Output the [X, Y] coordinate of the center of the cell containing the given text.  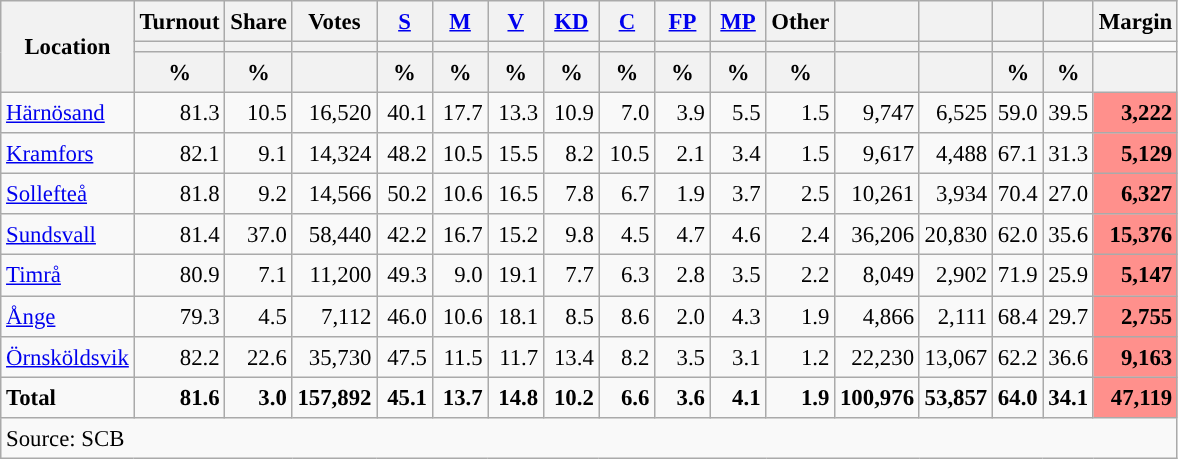
3.7 [738, 194]
3.0 [258, 398]
Location [68, 47]
47,119 [1135, 398]
157,892 [334, 398]
40.1 [405, 114]
6.7 [627, 194]
67.1 [1018, 154]
18.1 [516, 316]
79.3 [180, 316]
36.6 [1068, 356]
Share [258, 22]
14,566 [334, 194]
4.7 [683, 234]
35,730 [334, 356]
36,206 [878, 234]
81.8 [180, 194]
19.1 [516, 276]
9,163 [1135, 356]
Total [68, 398]
13.7 [460, 398]
4.6 [738, 234]
Sundsvall [68, 234]
82.2 [180, 356]
V [516, 22]
C [627, 22]
2,111 [956, 316]
53,857 [956, 398]
9,617 [878, 154]
7.7 [571, 276]
8.6 [627, 316]
13.4 [571, 356]
Sollefteå [68, 194]
81.4 [180, 234]
7.8 [571, 194]
9.0 [460, 276]
27.0 [1068, 194]
2.5 [800, 194]
13,067 [956, 356]
81.3 [180, 114]
S [405, 22]
16.7 [460, 234]
M [460, 22]
42.2 [405, 234]
Timrå [68, 276]
Ånge [68, 316]
2.4 [800, 234]
81.6 [180, 398]
39.5 [1068, 114]
3.4 [738, 154]
46.0 [405, 316]
Turnout [180, 22]
10,261 [878, 194]
62.0 [1018, 234]
4.1 [738, 398]
4,866 [878, 316]
100,976 [878, 398]
2.2 [800, 276]
15.5 [516, 154]
11.5 [460, 356]
17.7 [460, 114]
5.5 [738, 114]
59.0 [1018, 114]
22,230 [878, 356]
Votes [334, 22]
5,129 [1135, 154]
15.2 [516, 234]
15,376 [1135, 234]
13.3 [516, 114]
70.4 [1018, 194]
KD [571, 22]
9.8 [571, 234]
2.0 [683, 316]
22.6 [258, 356]
48.2 [405, 154]
10.9 [571, 114]
9.2 [258, 194]
16,520 [334, 114]
Örnsköldsvik [68, 356]
64.0 [1018, 398]
62.2 [1018, 356]
20,830 [956, 234]
7.1 [258, 276]
2.8 [683, 276]
10.2 [571, 398]
6,525 [956, 114]
6.6 [627, 398]
2.1 [683, 154]
2,755 [1135, 316]
50.2 [405, 194]
9,747 [878, 114]
14.8 [516, 398]
8.5 [571, 316]
68.4 [1018, 316]
82.1 [180, 154]
FP [683, 22]
3.1 [738, 356]
3,934 [956, 194]
5,147 [1135, 276]
6,327 [1135, 194]
MP [738, 22]
Margin [1135, 22]
4.3 [738, 316]
3.6 [683, 398]
29.7 [1068, 316]
8,049 [878, 276]
11,200 [334, 276]
37.0 [258, 234]
71.9 [1018, 276]
Kramfors [68, 154]
9.1 [258, 154]
16.5 [516, 194]
34.1 [1068, 398]
Source: SCB [590, 438]
3.9 [683, 114]
49.3 [405, 276]
14,324 [334, 154]
25.9 [1068, 276]
Härnösand [68, 114]
45.1 [405, 398]
4,488 [956, 154]
6.3 [627, 276]
3,222 [1135, 114]
11.7 [516, 356]
7,112 [334, 316]
58,440 [334, 234]
Other [800, 22]
80.9 [180, 276]
1.2 [800, 356]
2,902 [956, 276]
7.0 [627, 114]
31.3 [1068, 154]
47.5 [405, 356]
35.6 [1068, 234]
